Locate the cell with the specified text and output its (x, y) center coordinate. 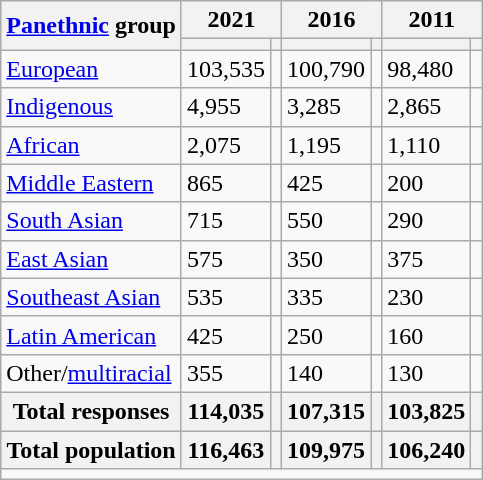
1,195 (326, 145)
4,955 (226, 107)
Total responses (92, 411)
200 (426, 183)
375 (426, 259)
2011 (432, 20)
865 (226, 183)
1,110 (426, 145)
2016 (332, 20)
140 (326, 373)
Indigenous (92, 107)
Middle Eastern (92, 183)
250 (326, 335)
98,480 (426, 69)
Total population (92, 449)
230 (426, 297)
Panethnic group (92, 26)
103,825 (426, 411)
575 (226, 259)
107,315 (326, 411)
103,535 (226, 69)
Other/multiracial (92, 373)
355 (226, 373)
100,790 (326, 69)
535 (226, 297)
3,285 (326, 107)
114,035 (226, 411)
290 (426, 221)
East Asian (92, 259)
130 (426, 373)
2,075 (226, 145)
106,240 (426, 449)
Southeast Asian (92, 297)
African (92, 145)
Latin American (92, 335)
South Asian (92, 221)
350 (326, 259)
European (92, 69)
160 (426, 335)
2021 (231, 20)
116,463 (226, 449)
715 (226, 221)
550 (326, 221)
2,865 (426, 107)
109,975 (326, 449)
335 (326, 297)
